Locate the cell with the specified text and output its [X, Y] center coordinate. 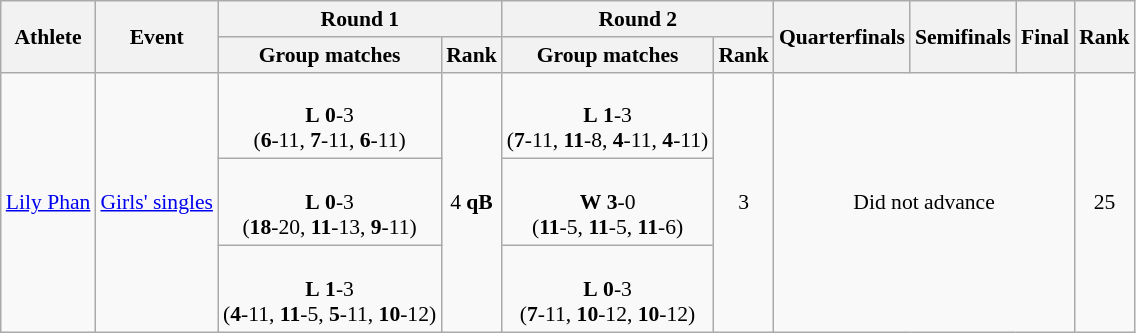
L 1-3 (4-11, 11-5, 5-11, 10-12) [330, 290]
W 3-0 (11-5, 11-5, 11-6) [608, 202]
L 0-3 (18-20, 11-13, 9-11) [330, 202]
Lily Phan [48, 202]
Round 2 [638, 19]
25 [1104, 202]
L 1-3 (7-11, 11-8, 4-11, 4-11) [608, 116]
Round 1 [360, 19]
L 0-3 (6-11, 7-11, 6-11) [330, 116]
L 0-3 (7-11, 10-12, 10-12) [608, 290]
4 qB [472, 202]
Did not advance [924, 202]
3 [744, 202]
Girls' singles [156, 202]
Athlete [48, 36]
Event [156, 36]
Final [1045, 36]
Semifinals [963, 36]
Quarterfinals [842, 36]
